Extract the (x, y) coordinate from the center of the cell holding the provided text.  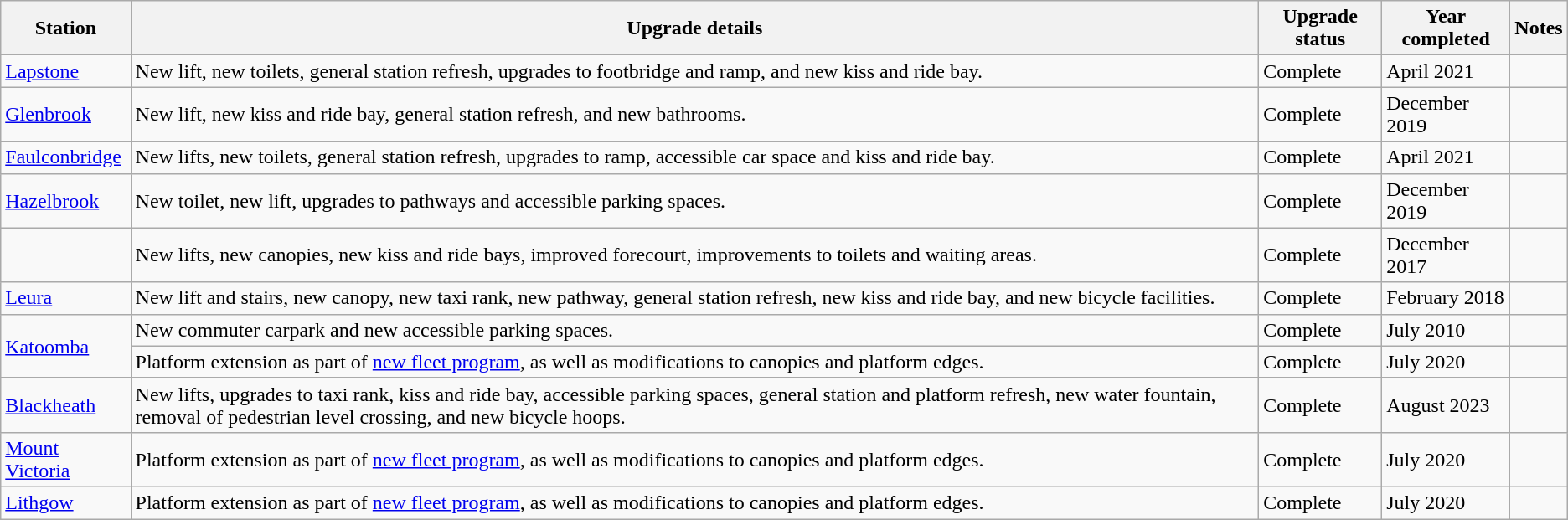
New commuter carpark and new accessible parking spaces. (695, 330)
New lift, new kiss and ride bay, general station refresh, and new bathrooms. (695, 114)
August 2023 (1446, 405)
Lithgow (65, 502)
Mount Victoria (65, 459)
Notes (1539, 28)
Upgrade details (695, 28)
December 2017 (1446, 255)
February 2018 (1446, 298)
Leura (65, 298)
Station (65, 28)
New lifts, new canopies, new kiss and ride bays, improved forecourt, improvements to toilets and waiting areas. (695, 255)
Faulconbridge (65, 157)
July 2010 (1446, 330)
Upgrade status (1320, 28)
New toilet, new lift, upgrades to pathways and accessible parking spaces. (695, 201)
New lift and stairs, new canopy, new taxi rank, new pathway, general station refresh, new kiss and ride bay, and new bicycle facilities. (695, 298)
Lapstone (65, 71)
New lifts, new toilets, general station refresh, upgrades to ramp, accessible car space and kiss and ride bay. (695, 157)
Year completed (1446, 28)
Glenbrook (65, 114)
Blackheath (65, 405)
Katoomba (65, 346)
Hazelbrook (65, 201)
New lift, new toilets, general station refresh, upgrades to footbridge and ramp, and new kiss and ride bay. (695, 71)
